Provide the (X, Y) coordinate of the cell's center where the given text is located.  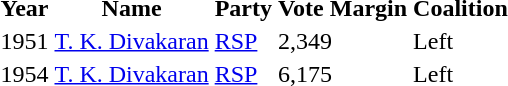
2,349 (342, 41)
RSP (243, 41)
T. K. Divakaran (132, 41)
